Find where the given text appears and provide that cell's center as [x, y] coordinate. 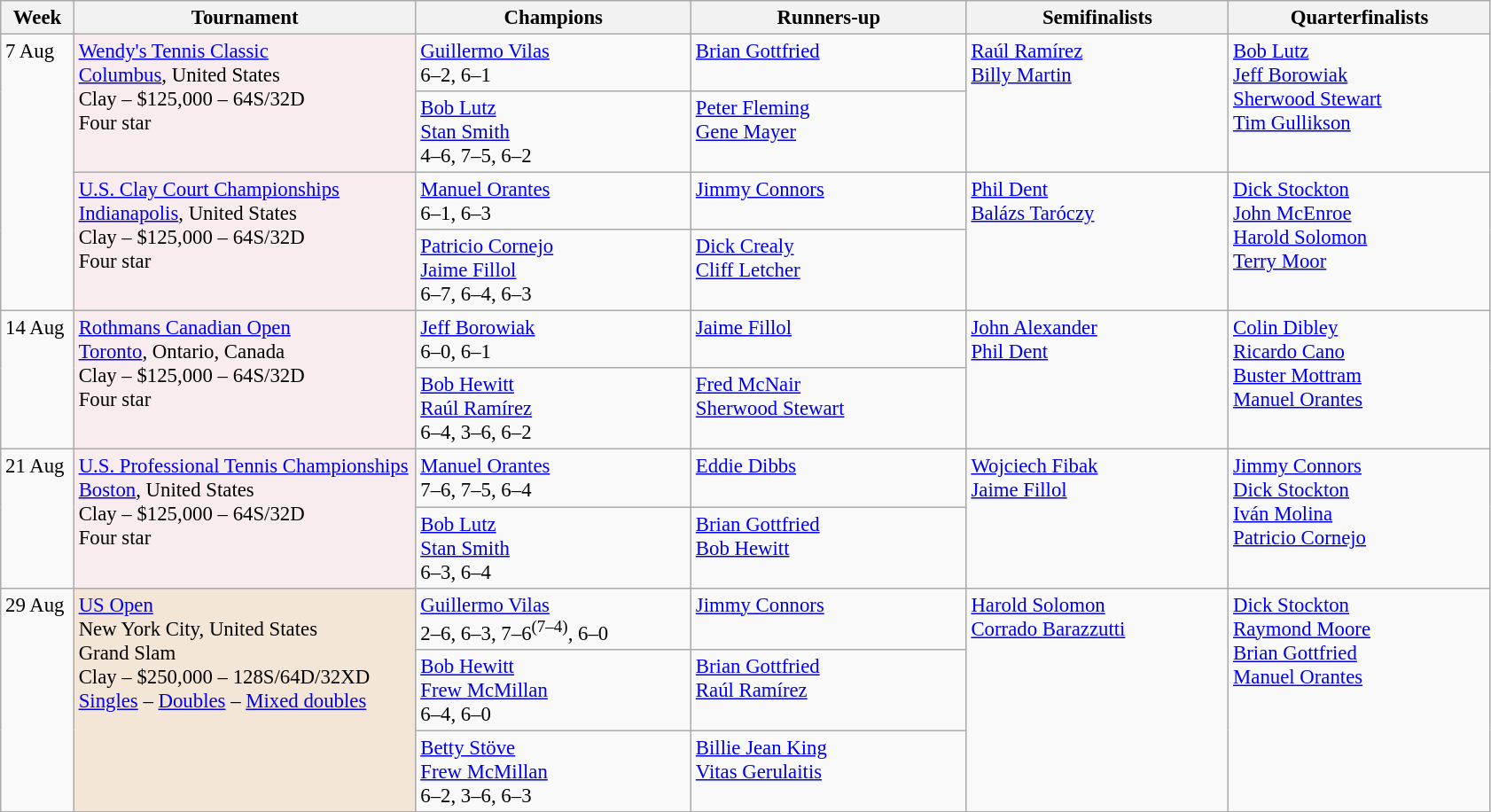
Peter Fleming Gene Mayer [830, 132]
7 Aug [37, 173]
Rothmans Canadian Open Toronto, Ontario, Canada Clay – $125,000 – 64S/32D Four star [245, 380]
Guillermo Vilas 2–6, 6–3, 7–6(7–4), 6–0 [553, 619]
Fred McNair Sherwood Stewart [830, 410]
Patricio Cornejo Jaime Fillol 6–7, 6–4, 6–3 [553, 270]
Bob Hewitt Raúl Ramírez 6–4, 3–6, 6–2 [553, 410]
Guillermo Vilas 6–2, 6–1 [553, 64]
Betty Stöve Frew McMillan 6–2, 3–6, 6–3 [553, 771]
Wojciech Fibak Jaime Fillol [1097, 519]
Raúl Ramírez Billy Martin [1097, 104]
Tournament [245, 18]
Bob Lutz Stan Smith 6–3, 6–4 [553, 548]
Bob Lutz Jeff Borowiak Sherwood Stewart Tim Gullikson [1360, 104]
Week [37, 18]
Dick Crealy Cliff Letcher [830, 270]
21 Aug [37, 519]
Billie Jean King Vitas Gerulaitis [830, 771]
Dick Stockton Raymond Moore Brian Gottfried Manuel Orantes [1360, 699]
Phil Dent Balázs Taróczy [1097, 242]
Jaime Fillol [830, 340]
Eddie Dibbs [830, 479]
John Alexander Phil Dent [1097, 380]
Manuel Orantes 7–6, 7–5, 6–4 [553, 479]
US Open New York City, United States Grand Slam Clay – $250,000 – 128S/64D/32XD Singles – Doubles – Mixed doubles [245, 699]
Semifinalists [1097, 18]
U.S. Clay Court Championships Indianapolis, United States Clay – $125,000 – 64S/32D Four star [245, 242]
29 Aug [37, 699]
U.S. Professional Tennis Championships Boston, United States Clay – $125,000 – 64S/32D Four star [245, 519]
14 Aug [37, 380]
Runners-up [830, 18]
Dick Stockton John McEnroe Harold Solomon Terry Moor [1360, 242]
Bob Lutz Stan Smith 4–6, 7–5, 6–2 [553, 132]
Brian Gottfried Bob Hewitt [830, 548]
Colin Dibley Ricardo Cano Buster Mottram Manuel Orantes [1360, 380]
Brian Gottfried [830, 64]
Bob Hewitt Frew McMillan 6–4, 6–0 [553, 690]
Manuel Orantes 6–1, 6–3 [553, 202]
Quarterfinalists [1360, 18]
Wendy's Tennis Classic Columbus, United States Clay – $125,000 – 64S/32D Four star [245, 104]
Brian Gottfried Raúl Ramírez [830, 690]
Champions [553, 18]
Jeff Borowiak 6–0, 6–1 [553, 340]
Harold Solomon Corrado Barazzutti [1097, 699]
Jimmy Connors Dick Stockton Iván Molina Patricio Cornejo [1360, 519]
